Search for the cell housing the specified text and yield its [X, Y] center coordinate. 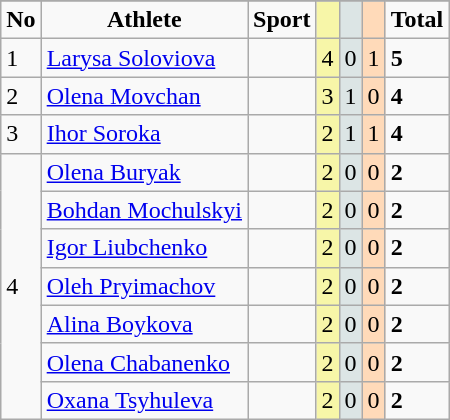
Olena Chabanenko [144, 362]
5 [417, 58]
Total [417, 20]
Oleh Pryimachov [144, 286]
No [21, 20]
Alina Boykova [144, 324]
Ihor Soroka [144, 134]
Olena Buryak [144, 172]
Athlete [144, 20]
Olena Movchan [144, 96]
Sport [282, 20]
Oxana Tsyhuleva [144, 400]
Bohdan Mochulskyi [144, 210]
Igor Liubchenko [144, 248]
Larysa Soloviova [144, 58]
